Return (x, y) of the center of cell containing provided text 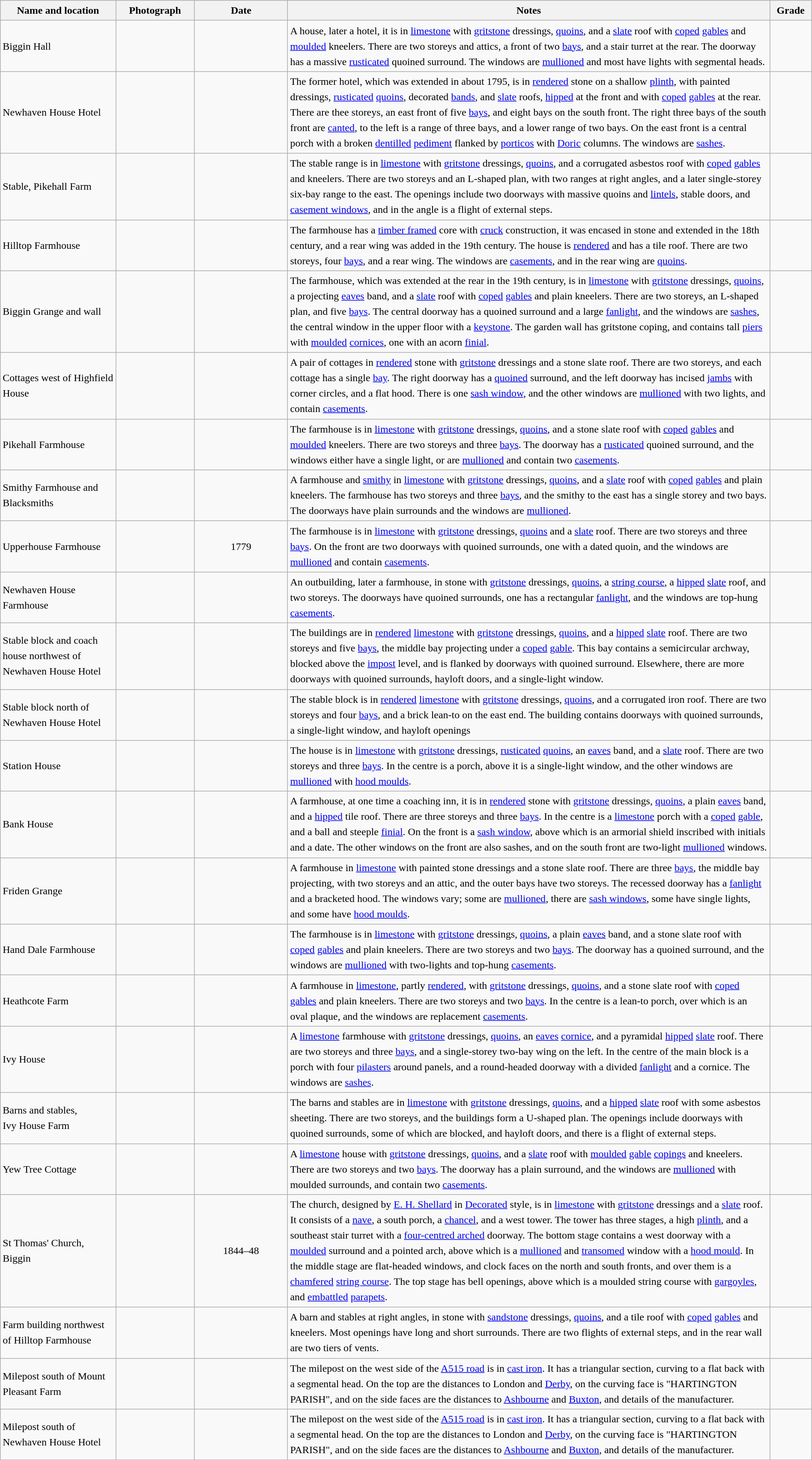
Station House (58, 766)
Stable block and coach house northwest of Newhaven House Hotel (58, 656)
Ivy House (58, 1060)
Photograph (155, 10)
Newhaven House Hotel (58, 112)
Yew Tree Cottage (58, 1169)
Smithy Farmhouse and Blacksmiths (58, 495)
Stable block north of Newhaven House Hotel (58, 715)
Hand Dale Farmhouse (58, 950)
St Thomas' Church, Biggin (58, 1251)
Name and location (58, 10)
Pikehall Farmhouse (58, 445)
Heathcote Farm (58, 1000)
Milepost south of Newhaven House Hotel (58, 1435)
Milepost south of Mount Pleasant Farm (58, 1383)
Friden Grange (58, 891)
Bank House (58, 825)
Stable, Pikehall Farm (58, 187)
Notes (528, 10)
Hilltop Farmhouse (58, 245)
Date (241, 10)
Newhaven House Farmhouse (58, 597)
Cottages west of Highfield House (58, 385)
1844–48 (241, 1251)
Barns and stables,Ivy House Farm (58, 1118)
Farm building northwest of Hilltop Farmhouse (58, 1333)
Upperhouse Farmhouse (58, 546)
Biggin Grange and wall (58, 312)
Grade (791, 10)
1779 (241, 546)
Biggin Hall (58, 46)
